Return [x, y] of the center of cell containing provided text 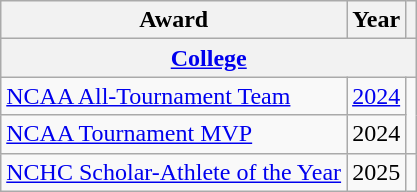
Award [174, 20]
Year [376, 20]
2025 [376, 172]
NCAA Tournament MVP [174, 134]
NCAA All-Tournament Team [174, 96]
College [209, 58]
NCHC Scholar-Athlete of the Year [174, 172]
